Find where the given text appears and provide that cell's center as (x, y) coordinate. 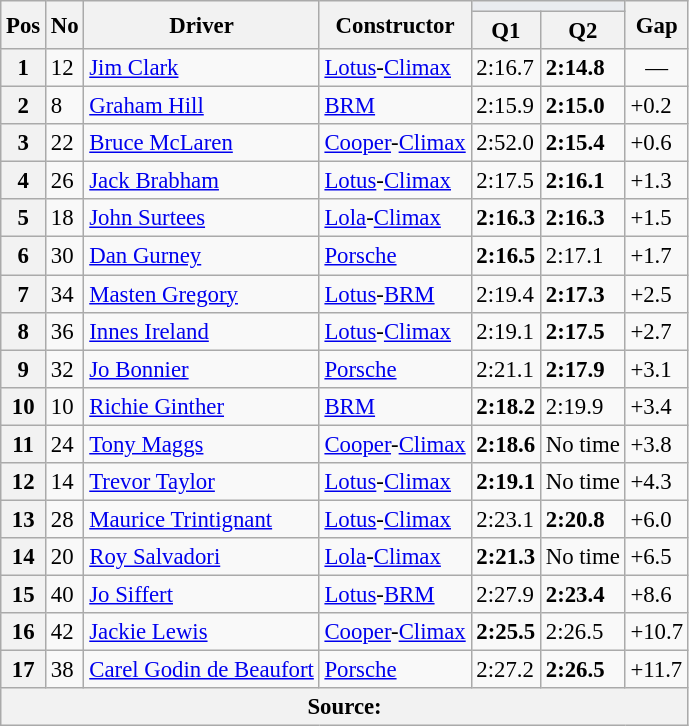
John Surtees (202, 219)
2:21.3 (506, 557)
— (656, 68)
Jim Clark (202, 68)
20 (65, 557)
1 (24, 68)
Constructor (395, 25)
6 (24, 256)
Roy Salvadori (202, 557)
+6.5 (656, 557)
2:15.4 (582, 143)
Trevor Taylor (202, 482)
34 (65, 294)
+8.6 (656, 594)
Bruce McLaren (202, 143)
2:21.1 (506, 369)
2:17.3 (582, 294)
Source: (345, 707)
2:27.9 (506, 594)
22 (65, 143)
Q2 (582, 31)
2:15.9 (506, 106)
5 (24, 219)
15 (24, 594)
Masten Gregory (202, 294)
4 (24, 181)
+1.7 (656, 256)
2:20.8 (582, 519)
40 (65, 594)
18 (65, 219)
2:16.1 (582, 181)
Q1 (506, 31)
38 (65, 670)
Gap (656, 25)
Richie Ginther (202, 406)
+0.6 (656, 143)
42 (65, 632)
No (65, 25)
Jo Siffert (202, 594)
2:16.7 (506, 68)
2:23.4 (582, 594)
+2.5 (656, 294)
2:17.1 (582, 256)
2:27.2 (506, 670)
2:14.8 (582, 68)
2:19.9 (582, 406)
13 (24, 519)
+3.8 (656, 444)
30 (65, 256)
Graham Hill (202, 106)
+10.7 (656, 632)
+2.7 (656, 331)
16 (24, 632)
+1.3 (656, 181)
Tony Maggs (202, 444)
26 (65, 181)
3 (24, 143)
7 (24, 294)
28 (65, 519)
Jo Bonnier (202, 369)
11 (24, 444)
Carel Godin de Beaufort (202, 670)
2:16.5 (506, 256)
2:18.2 (506, 406)
+4.3 (656, 482)
+6.0 (656, 519)
24 (65, 444)
2:25.5 (506, 632)
32 (65, 369)
Jackie Lewis (202, 632)
+1.5 (656, 219)
Pos (24, 25)
+11.7 (656, 670)
2:15.0 (582, 106)
36 (65, 331)
Maurice Trintignant (202, 519)
Jack Brabham (202, 181)
2:23.1 (506, 519)
Driver (202, 25)
17 (24, 670)
+0.2 (656, 106)
9 (24, 369)
2 (24, 106)
Dan Gurney (202, 256)
+3.1 (656, 369)
2:52.0 (506, 143)
2:18.6 (506, 444)
2:17.9 (582, 369)
+3.4 (656, 406)
2:19.4 (506, 294)
Innes Ireland (202, 331)
